Return the (X, Y) coordinate for the center point of the cell that contains the specified text.  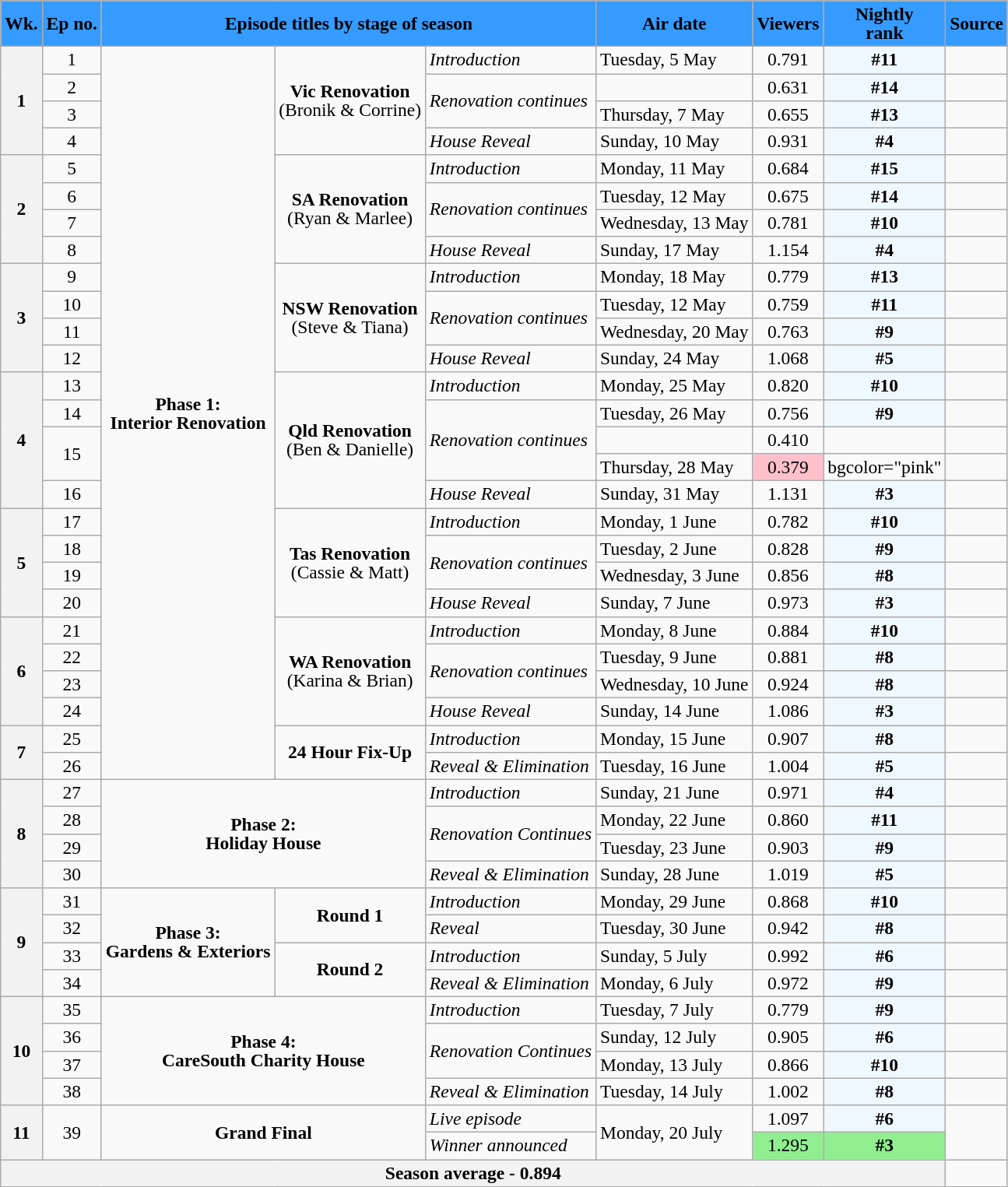
Wednesday, 3 June (674, 576)
0.781 (788, 223)
0.866 (788, 1065)
Monday, 8 June (674, 630)
0.860 (788, 820)
0.972 (788, 982)
28 (72, 820)
39 (72, 1132)
0.992 (788, 956)
24 Hour Fix-Up (350, 752)
Tuesday, 26 May (674, 413)
0.856 (788, 576)
Monday, 29 June (674, 901)
0.973 (788, 602)
1.002 (788, 1091)
21 (72, 630)
1.086 (788, 711)
Monday, 6 July (674, 982)
Sunday, 21 June (674, 792)
Tuesday, 2 June (674, 548)
Monday, 11 May (674, 168)
Tuesday, 5 May (674, 59)
0.971 (788, 792)
Tas Renovation(Cassie & Matt) (350, 562)
1.154 (788, 249)
0.931 (788, 142)
Wk. (22, 23)
Sunday, 12 July (674, 1037)
14 (72, 413)
Tuesday, 9 June (674, 657)
16 (72, 493)
17 (72, 522)
Monday, 13 July (674, 1065)
1.019 (788, 875)
0.905 (788, 1037)
Monday, 20 July (674, 1132)
Tuesday, 14 July (674, 1091)
0.684 (788, 168)
0.655 (788, 114)
Sunday, 24 May (674, 358)
WA Renovation(Karina & Brian) (350, 671)
0.759 (788, 304)
0.791 (788, 59)
15 (72, 454)
Phase 2:Holiday House (263, 834)
Live episode (511, 1118)
Sunday, 7 June (674, 602)
Vic Renovation(Bronik & Corrine) (350, 100)
0.782 (788, 522)
Phase 3:Gardens & Exteriors (188, 942)
22 (72, 657)
0.881 (788, 657)
Thursday, 7 May (674, 114)
29 (72, 847)
27 (72, 792)
24 (72, 711)
Sunday, 31 May (674, 493)
Tuesday, 23 June (674, 847)
19 (72, 576)
18 (72, 548)
Monday, 25 May (674, 386)
31 (72, 901)
Episode titles by stage of season (349, 23)
Wednesday, 10 June (674, 683)
Tuesday, 7 July (674, 1010)
1.004 (788, 766)
Thursday, 28 May (674, 467)
Round 2 (350, 969)
0.884 (788, 630)
Viewers (788, 23)
0.763 (788, 332)
Monday, 1 June (674, 522)
Sunday, 17 May (674, 249)
0.903 (788, 847)
Tuesday, 30 June (674, 928)
34 (72, 982)
0.820 (788, 386)
Ep no. (72, 23)
Phase 4:CareSouth Charity House (263, 1051)
0.868 (788, 901)
33 (72, 956)
Monday, 18 May (674, 277)
NSW Renovation(Steve & Tiana) (350, 318)
30 (72, 875)
13 (72, 386)
25 (72, 738)
Wednesday, 20 May (674, 332)
Air date (674, 23)
Monday, 15 June (674, 738)
Sunday, 28 June (674, 875)
#15 (884, 168)
1.068 (788, 358)
0.675 (788, 196)
Season average - 0.894 (473, 1172)
20 (72, 602)
37 (72, 1065)
0.828 (788, 548)
35 (72, 1010)
12 (72, 358)
Wednesday, 13 May (674, 223)
1.097 (788, 1118)
1.131 (788, 493)
Source (977, 23)
Monday, 22 June (674, 820)
0.379 (788, 467)
Winner announced (511, 1146)
SA Renovation(Ryan & Marlee) (350, 209)
32 (72, 928)
Reveal (511, 928)
Grand Final (263, 1132)
26 (72, 766)
Sunday, 5 July (674, 956)
bgcolor="pink" (884, 467)
0.907 (788, 738)
Qld Renovation(Ben & Danielle) (350, 440)
0.924 (788, 683)
0.410 (788, 441)
0.631 (788, 87)
1.295 (788, 1146)
36 (72, 1037)
Round 1 (350, 915)
Tuesday, 16 June (674, 766)
0.942 (788, 928)
Nightlyrank (884, 23)
23 (72, 683)
0.756 (788, 413)
Phase 1: Interior Renovation (188, 413)
Sunday, 10 May (674, 142)
38 (72, 1091)
Sunday, 14 June (674, 711)
